Detect which cell encompasses the target text, then output its [X, Y] center coordinate. 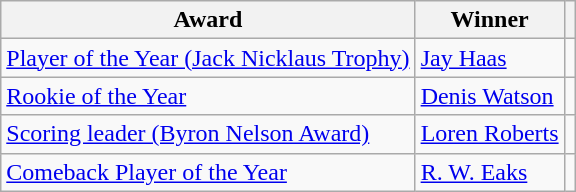
Winner [490, 20]
Jay Haas [490, 58]
Rookie of the Year [208, 96]
R. W. Eaks [490, 172]
Scoring leader (Byron Nelson Award) [208, 134]
Denis Watson [490, 96]
Loren Roberts [490, 134]
Player of the Year (Jack Nicklaus Trophy) [208, 58]
Comeback Player of the Year [208, 172]
Award [208, 20]
